Locate the cell with the specified text and output its [X, Y] center coordinate. 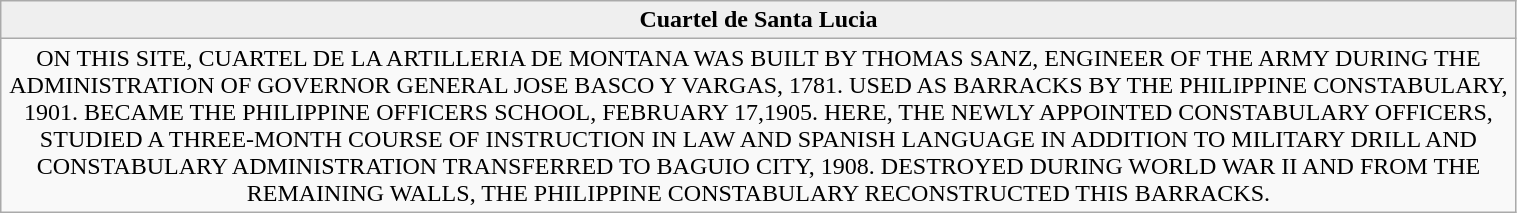
Cuartel de Santa Lucia [758, 20]
